Identify which cell holds the provided text, then report its [X, Y] central coordinate. 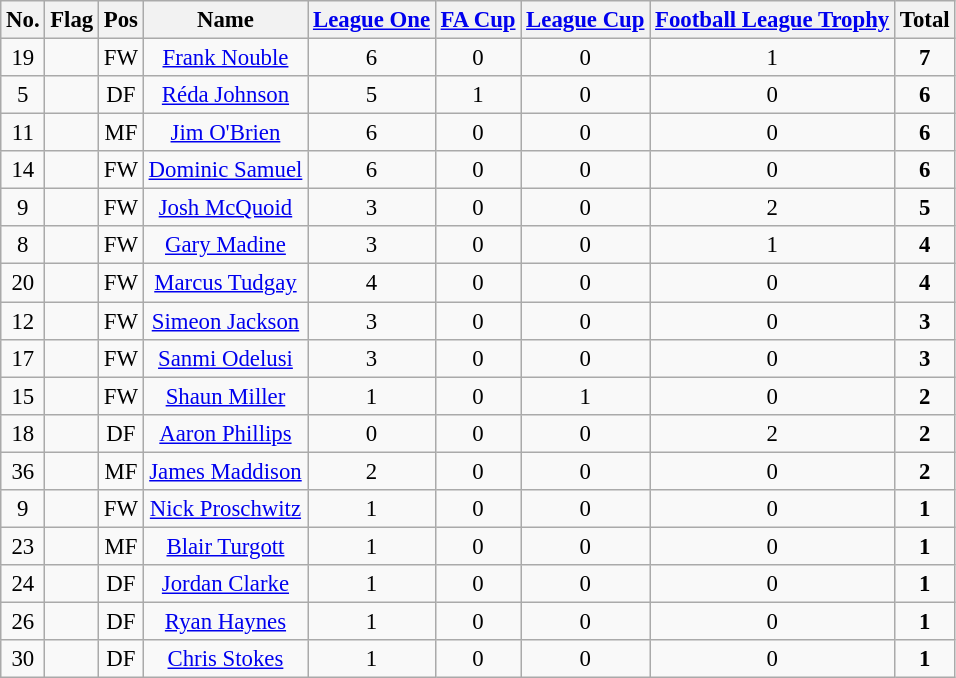
36 [23, 471]
No. [23, 20]
Josh McQuoid [225, 208]
23 [23, 546]
FA Cup [478, 20]
League One [372, 20]
Football League Trophy [772, 20]
15 [23, 396]
Dominic Samuel [225, 170]
Jordan Clarke [225, 584]
Total [925, 20]
30 [23, 659]
26 [23, 621]
14 [23, 170]
Gary Madine [225, 245]
20 [23, 283]
Frank Nouble [225, 58]
Blair Turgott [225, 546]
Flag [72, 20]
Jim O'Brien [225, 133]
18 [23, 433]
League Cup [586, 20]
8 [23, 245]
Name [225, 20]
James Maddison [225, 471]
11 [23, 133]
Sanmi Odelusi [225, 358]
7 [925, 58]
19 [23, 58]
Nick Proschwitz [225, 509]
Marcus Tudgay [225, 283]
Pos [122, 20]
17 [23, 358]
Ryan Haynes [225, 621]
24 [23, 584]
Shaun Miller [225, 396]
12 [23, 321]
Aaron Phillips [225, 433]
Chris Stokes [225, 659]
Simeon Jackson [225, 321]
Réda Johnson [225, 95]
